Pinpoint the cell where the given text exists, returning its (x, y) midpoint coordinate. 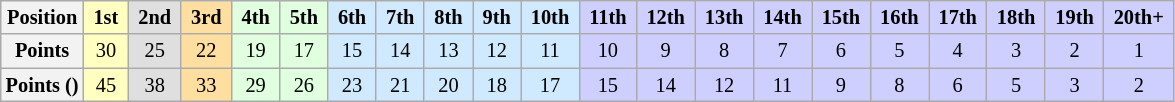
25 (154, 51)
1 (1139, 51)
5th (304, 17)
20th+ (1139, 17)
10 (608, 51)
18th (1016, 17)
21 (400, 85)
15th (841, 17)
13th (724, 17)
11th (608, 17)
19 (256, 51)
38 (154, 85)
3rd (206, 17)
4th (256, 17)
6th (352, 17)
9th (497, 17)
7 (782, 51)
14th (782, 17)
18 (497, 85)
16th (899, 17)
10th (550, 17)
29 (256, 85)
13 (448, 51)
Points (42, 51)
30 (106, 51)
22 (206, 51)
Points () (42, 85)
20 (448, 85)
2nd (154, 17)
23 (352, 85)
4 (957, 51)
45 (106, 85)
19th (1074, 17)
1st (106, 17)
8th (448, 17)
Position (42, 17)
12th (665, 17)
7th (400, 17)
33 (206, 85)
26 (304, 85)
17th (957, 17)
